Provide the (x, y) coordinate of the cell's center where the given text is located.  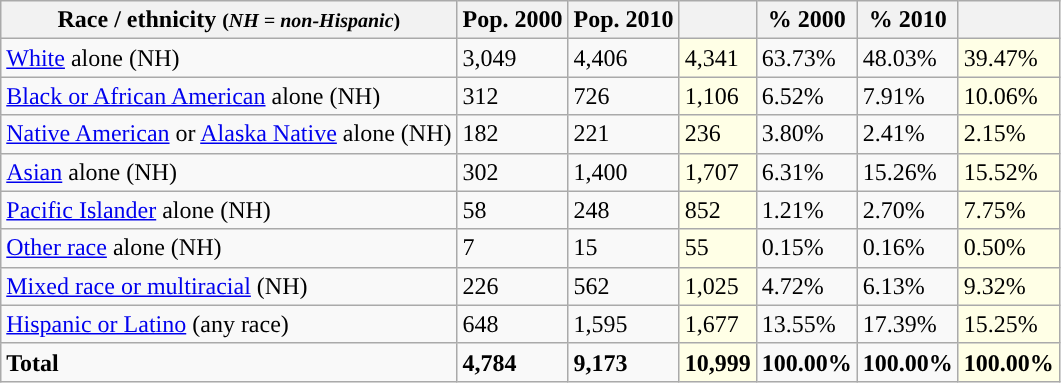
2.15% (1008, 134)
1,400 (624, 172)
226 (512, 286)
1.21% (806, 210)
6.31% (806, 172)
55 (718, 248)
Pop. 2010 (624, 20)
9,173 (624, 362)
Native American or Alaska Native alone (NH) (229, 134)
10.06% (1008, 96)
Pop. 2000 (512, 20)
9.32% (1008, 286)
13.55% (806, 324)
2.70% (908, 210)
4.72% (806, 286)
2.41% (908, 134)
0.16% (908, 248)
% 2000 (806, 20)
1,707 (718, 172)
1,595 (624, 324)
15.26% (908, 172)
248 (624, 210)
Black or African American alone (NH) (229, 96)
15 (624, 248)
Asian alone (NH) (229, 172)
10,999 (718, 362)
6.52% (806, 96)
Total (229, 362)
852 (718, 210)
4,406 (624, 58)
58 (512, 210)
15.25% (1008, 324)
Race / ethnicity (NH = non-Hispanic) (229, 20)
221 (624, 134)
1,106 (718, 96)
302 (512, 172)
15.52% (1008, 172)
726 (624, 96)
312 (512, 96)
39.47% (1008, 58)
7 (512, 248)
182 (512, 134)
7.75% (1008, 210)
4,341 (718, 58)
4,784 (512, 362)
Pacific Islander alone (NH) (229, 210)
Hispanic or Latino (any race) (229, 324)
7.91% (908, 96)
648 (512, 324)
Other race alone (NH) (229, 248)
3,049 (512, 58)
48.03% (908, 58)
6.13% (908, 286)
1,025 (718, 286)
% 2010 (908, 20)
0.50% (1008, 248)
236 (718, 134)
1,677 (718, 324)
White alone (NH) (229, 58)
Mixed race or multiracial (NH) (229, 286)
17.39% (908, 324)
3.80% (806, 134)
63.73% (806, 58)
0.15% (806, 248)
562 (624, 286)
